Locate the cell with the specified text and output its [X, Y] center coordinate. 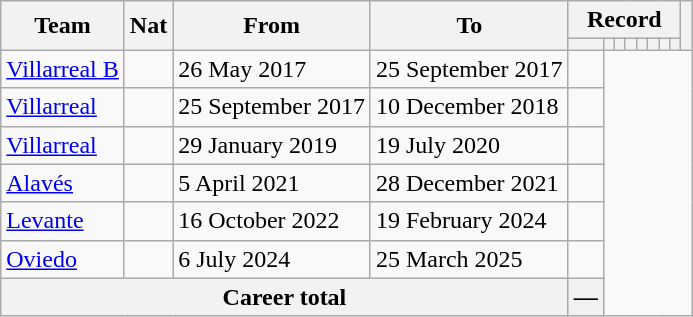
Career total [284, 297]
Team [63, 26]
Oviedo [63, 259]
Alavés [63, 183]
— [586, 297]
From [272, 26]
Villarreal B [63, 69]
To [469, 26]
16 October 2022 [272, 221]
19 February 2024 [469, 221]
Levante [63, 221]
26 May 2017 [272, 69]
10 December 2018 [469, 107]
5 April 2021 [272, 183]
Record [624, 20]
Nat [148, 26]
25 March 2025 [469, 259]
6 July 2024 [272, 259]
29 January 2019 [272, 145]
28 December 2021 [469, 183]
19 July 2020 [469, 145]
